From the cell containing the given text, extract its center point as (x, y) coordinate. 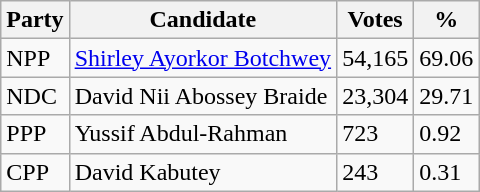
243 (376, 172)
% (446, 20)
Candidate (202, 20)
PPP (35, 134)
23,304 (376, 96)
54,165 (376, 58)
0.92 (446, 134)
David Nii Abossey Braide (202, 96)
NDC (35, 96)
0.31 (446, 172)
Party (35, 20)
David Kabutey (202, 172)
Votes (376, 20)
Yussif Abdul-Rahman (202, 134)
29.71 (446, 96)
NPP (35, 58)
CPP (35, 172)
Shirley Ayorkor Botchwey (202, 58)
69.06 (446, 58)
723 (376, 134)
